Capture the cell that displays the provided text and extract its [X, Y] central coordinate. 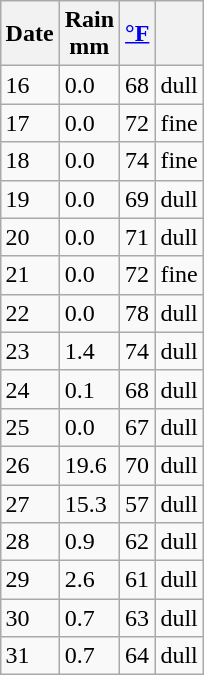
0.1 [89, 389]
19 [30, 199]
57 [138, 503]
78 [138, 313]
30 [30, 618]
25 [30, 427]
17 [30, 123]
26 [30, 465]
67 [138, 427]
27 [30, 503]
20 [30, 237]
Rainmm [89, 34]
61 [138, 580]
24 [30, 389]
22 [30, 313]
62 [138, 542]
28 [30, 542]
69 [138, 199]
19.6 [89, 465]
2.6 [89, 580]
63 [138, 618]
0.9 [89, 542]
31 [30, 656]
70 [138, 465]
18 [30, 161]
Date [30, 34]
21 [30, 275]
1.4 [89, 351]
71 [138, 237]
15.3 [89, 503]
23 [30, 351]
64 [138, 656]
29 [30, 580]
°F [138, 34]
16 [30, 85]
